For the text-containing cell, return its midpoint in (X, Y) coordinate format. 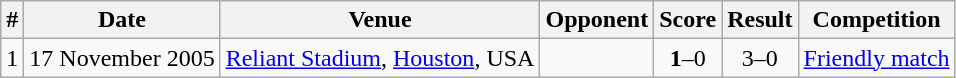
Result (760, 20)
Friendly match (876, 58)
Competition (876, 20)
1 (12, 58)
Venue (380, 20)
Date (122, 20)
# (12, 20)
3–0 (760, 58)
Reliant Stadium, Houston, USA (380, 58)
Opponent (597, 20)
Score (688, 20)
1–0 (688, 58)
17 November 2005 (122, 58)
